Provide the [x, y] coordinate of the cell's center where the given text is located.  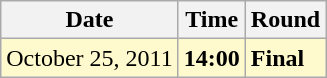
Round [285, 20]
Date [90, 20]
October 25, 2011 [90, 58]
Time [212, 20]
Final [285, 58]
14:00 [212, 58]
